Capture the cell that displays the provided text and extract its (x, y) central coordinate. 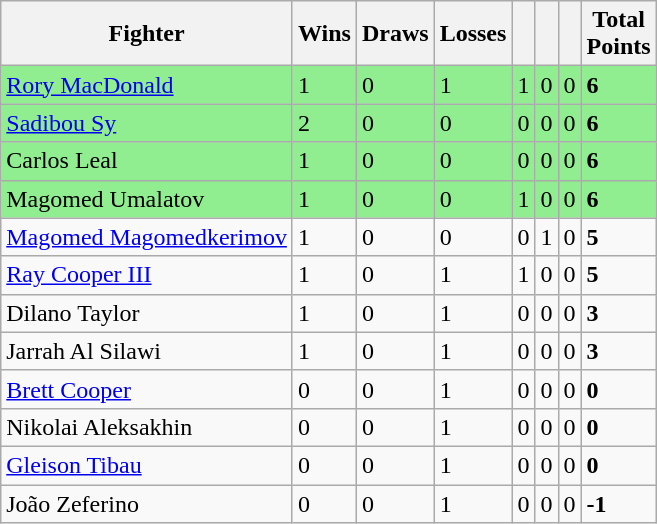
Ray Cooper III (147, 275)
-1 (618, 503)
Magomed Magomedkerimov (147, 237)
Nikolai Aleksakhin (147, 427)
2 (324, 123)
Jarrah Al Silawi (147, 351)
Fighter (147, 34)
Magomed Umalatov (147, 199)
Sadibou Sy (147, 123)
Dilano Taylor (147, 313)
Carlos Leal (147, 161)
Losses (473, 34)
João Zeferino (147, 503)
Total Points (618, 34)
Brett Cooper (147, 389)
Rory MacDonald (147, 85)
Wins (324, 34)
Draws (395, 34)
Gleison Tibau (147, 465)
